Identify which cell holds the provided text, then report its [x, y] central coordinate. 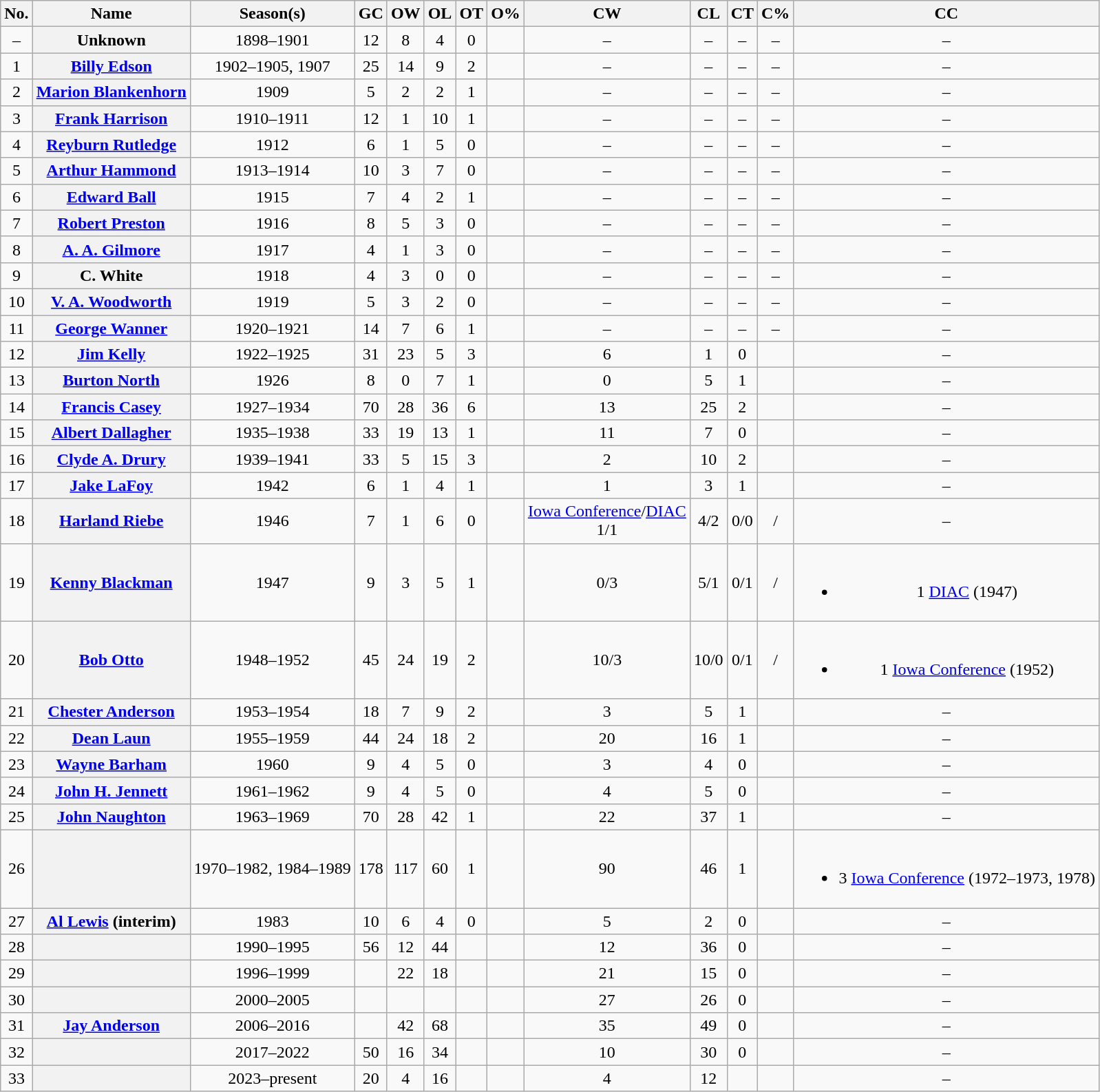
Jay Anderson [112, 1026]
1961–1962 [273, 790]
V. A. Woodworth [112, 302]
Clyde A. Drury [112, 459]
1926 [273, 381]
4/2 [708, 521]
49 [708, 1026]
Billy Edson [112, 66]
10/0 [708, 660]
1946 [273, 521]
C% [776, 14]
Al Lewis (interim) [112, 921]
1970–1982, 1984–1989 [273, 869]
Jake LaFoy [112, 485]
45 [370, 660]
Iowa Conference/DIAC1/1 [607, 521]
35 [607, 1026]
Albert Dallagher [112, 433]
Marion Blankenhorn [112, 92]
32 [17, 1052]
37 [708, 817]
1990–1995 [273, 947]
GC [370, 14]
90 [607, 869]
John Naughton [112, 817]
1939–1941 [273, 459]
1916 [273, 223]
No. [17, 14]
2023–present [273, 1078]
Reyburn Rutledge [112, 145]
1955–1959 [273, 738]
1983 [273, 921]
1927–1934 [273, 407]
Name [112, 14]
1917 [273, 249]
1947 [273, 582]
John H. Jennett [112, 790]
3 Iowa Conference (1972–1973, 1978) [946, 869]
C. White [112, 275]
1948–1952 [273, 660]
34 [440, 1052]
1919 [273, 302]
1 DIAC (1947) [946, 582]
60 [440, 869]
117 [405, 869]
1996–1999 [273, 974]
Arthur Hammond [112, 171]
Harland Riebe [112, 521]
OW [405, 14]
OL [440, 14]
17 [17, 485]
1909 [273, 92]
2006–2016 [273, 1026]
Chester Anderson [112, 712]
Frank Harrison [112, 118]
1915 [273, 197]
CC [946, 14]
1912 [273, 145]
1942 [273, 485]
1 Iowa Conference (1952) [946, 660]
Season(s) [273, 14]
A. A. Gilmore [112, 249]
0/3 [607, 582]
68 [440, 1026]
CT [742, 14]
Kenny Blackman [112, 582]
1922–1925 [273, 355]
Edward Ball [112, 197]
Bob Otto [112, 660]
2017–2022 [273, 1052]
1963–1969 [273, 817]
O% [506, 14]
Dean Laun [112, 738]
5/1 [708, 582]
1913–1914 [273, 171]
46 [708, 869]
1898–1901 [273, 40]
50 [370, 1052]
Wayne Barham [112, 764]
1935–1938 [273, 433]
29 [17, 974]
Burton North [112, 381]
1902–1905, 1907 [273, 66]
Francis Casey [112, 407]
Jim Kelly [112, 355]
10/3 [607, 660]
2000–2005 [273, 1000]
1960 [273, 764]
1953–1954 [273, 712]
George Wanner [112, 328]
CL [708, 14]
0/0 [742, 521]
Robert Preston [112, 223]
OT [472, 14]
1910–1911 [273, 118]
Unknown [112, 40]
CW [607, 14]
56 [370, 947]
178 [370, 869]
1918 [273, 275]
1920–1921 [273, 328]
